Locate the cell with the specified text and output its (x, y) center coordinate. 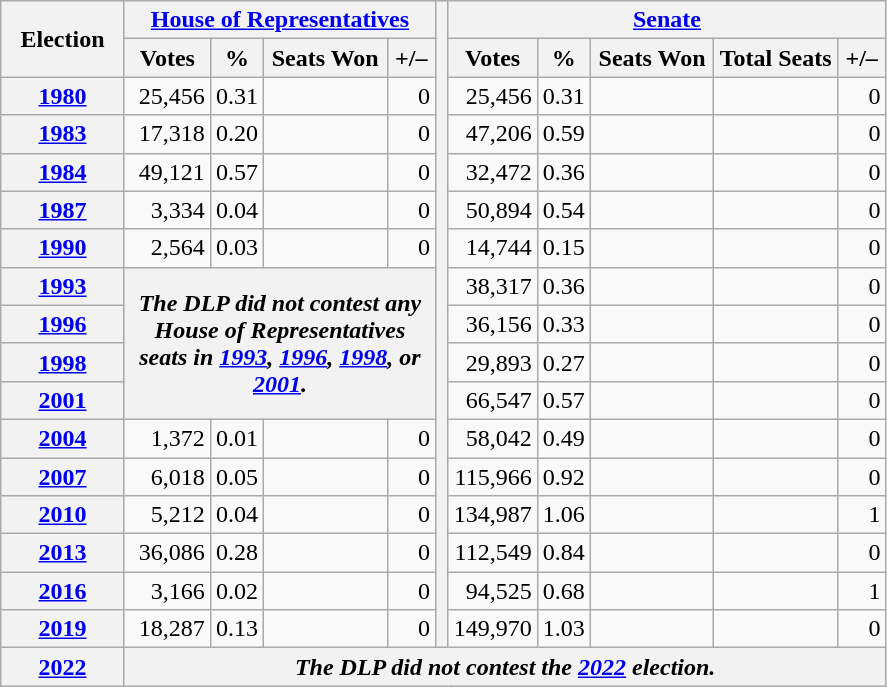
0.27 (564, 362)
17,318 (167, 134)
115,966 (492, 477)
0.02 (236, 591)
18,287 (167, 629)
29,893 (492, 362)
0.03 (236, 248)
0.84 (564, 553)
5,212 (167, 515)
1993 (63, 286)
Election (63, 39)
134,987 (492, 515)
0.01 (236, 438)
1.06 (564, 515)
2022 (63, 667)
0.05 (236, 477)
2,564 (167, 248)
2016 (63, 591)
1987 (63, 210)
38,317 (492, 286)
0.54 (564, 210)
0.33 (564, 324)
58,042 (492, 438)
14,744 (492, 248)
0.59 (564, 134)
1996 (63, 324)
Senate (667, 20)
The DLP did not contest any House of Representatives seats in 1993, 1996, 1998, or 2001. (280, 343)
32,472 (492, 172)
47,206 (492, 134)
2013 (63, 553)
2001 (63, 400)
3,334 (167, 210)
36,156 (492, 324)
Total Seats (776, 58)
6,018 (167, 477)
0.15 (564, 248)
2004 (63, 438)
0.13 (236, 629)
1980 (63, 96)
1,372 (167, 438)
36,086 (167, 553)
112,549 (492, 553)
House of Representatives (280, 20)
2019 (63, 629)
1990 (63, 248)
0.28 (236, 553)
94,525 (492, 591)
1.03 (564, 629)
1998 (63, 362)
3,166 (167, 591)
66,547 (492, 400)
0.20 (236, 134)
The DLP did not contest the 2022 election. (505, 667)
0.92 (564, 477)
50,894 (492, 210)
149,970 (492, 629)
49,121 (167, 172)
1984 (63, 172)
0.68 (564, 591)
0.49 (564, 438)
2010 (63, 515)
2007 (63, 477)
1983 (63, 134)
